Capture the cell that displays the provided text and extract its [X, Y] central coordinate. 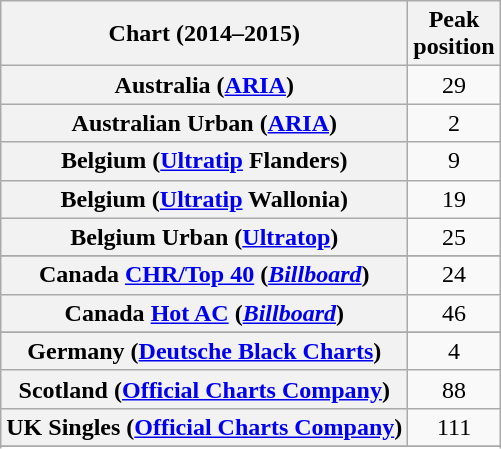
Australia (ARIA) [204, 85]
19 [454, 199]
46 [454, 313]
Australian Urban (ARIA) [204, 123]
25 [454, 237]
Canada CHR/Top 40 (Billboard) [204, 275]
2 [454, 123]
88 [454, 389]
9 [454, 161]
Scotland (Official Charts Company) [204, 389]
Chart (2014–2015) [204, 34]
Belgium Urban (Ultratop) [204, 237]
UK Singles (Official Charts Company) [204, 427]
29 [454, 85]
Belgium (Ultratip Flanders) [204, 161]
Belgium (Ultratip Wallonia) [204, 199]
Canada Hot AC (Billboard) [204, 313]
4 [454, 351]
Peakposition [454, 34]
24 [454, 275]
111 [454, 427]
Germany (Deutsche Black Charts) [204, 351]
